Pinpoint the cell where the given text exists, returning its (X, Y) midpoint coordinate. 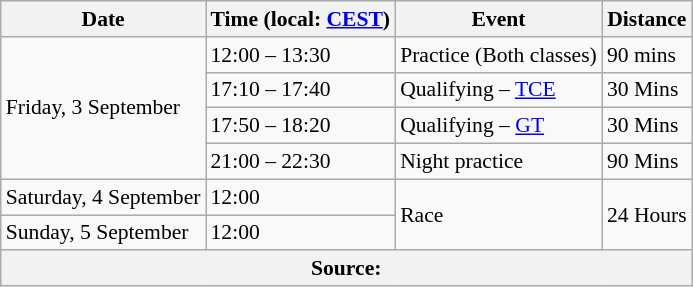
Date (104, 19)
90 mins (647, 55)
Night practice (498, 162)
Event (498, 19)
Qualifying – TCE (498, 90)
Friday, 3 September (104, 108)
Saturday, 4 September (104, 197)
Race (498, 214)
Qualifying – GT (498, 126)
Sunday, 5 September (104, 233)
Time (local: CEST) (301, 19)
12:00 – 13:30 (301, 55)
Source: (346, 269)
21:00 – 22:30 (301, 162)
17:50 – 18:20 (301, 126)
Distance (647, 19)
Practice (Both classes) (498, 55)
90 Mins (647, 162)
24 Hours (647, 214)
17:10 – 17:40 (301, 90)
